Return the [x, y] coordinate for the center point of the cell that contains the specified text.  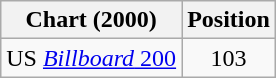
103 [229, 58]
US Billboard 200 [92, 58]
Position [229, 20]
Chart (2000) [92, 20]
